Find where the given text appears and provide that cell's center as (x, y) coordinate. 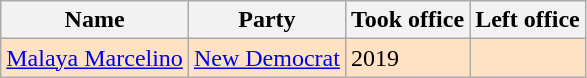
Malaya Marcelino (95, 58)
New Democrat (266, 58)
Party (266, 20)
Left office (528, 20)
Took office (407, 20)
Name (95, 20)
2019 (407, 58)
